Capture the cell that displays the provided text and extract its (x, y) central coordinate. 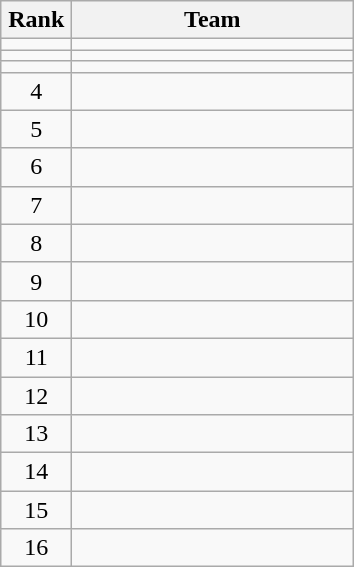
8 (36, 243)
16 (36, 548)
9 (36, 281)
5 (36, 129)
10 (36, 319)
Rank (36, 20)
11 (36, 357)
6 (36, 167)
14 (36, 472)
12 (36, 395)
7 (36, 205)
13 (36, 434)
Team (212, 20)
15 (36, 510)
4 (36, 91)
